Pinpoint the cell where the given text exists, returning its (x, y) midpoint coordinate. 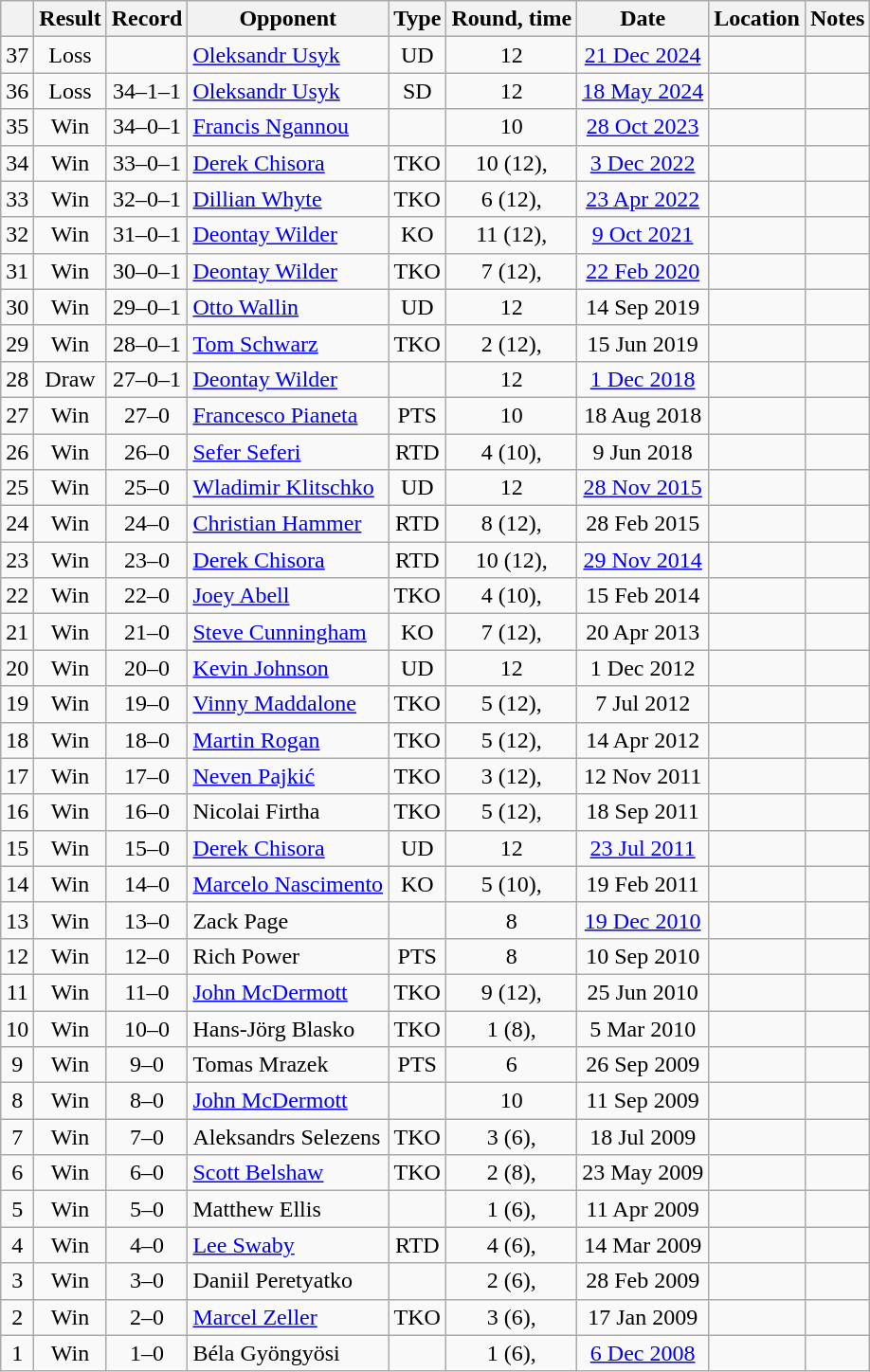
33 (17, 199)
37 (17, 55)
Wladimir Klitschko (288, 488)
Round, time (512, 19)
3 (12), (512, 776)
Martin Rogan (288, 740)
Neven Pajkić (288, 776)
29–0–1 (147, 307)
16 (17, 812)
11 (12), (512, 235)
23 May 2009 (643, 1173)
Date (643, 19)
19 Feb 2011 (643, 884)
19 (17, 704)
Notes (837, 19)
27–0–1 (147, 379)
36 (17, 91)
1 (8), (512, 1028)
35 (17, 127)
21–0 (147, 632)
2 (17, 1317)
3 (17, 1281)
13–0 (147, 920)
Opponent (288, 19)
22–0 (147, 596)
8 (12), (512, 524)
18 Jul 2009 (643, 1137)
Steve Cunningham (288, 632)
19–0 (147, 704)
22 (17, 596)
Nicolai Firtha (288, 812)
32–0–1 (147, 199)
23 Jul 2011 (643, 848)
34–1–1 (147, 91)
18 Sep 2011 (643, 812)
17–0 (147, 776)
28 Oct 2023 (643, 127)
17 (17, 776)
Lee Swaby (288, 1245)
Matthew Ellis (288, 1209)
Result (70, 19)
33–0–1 (147, 163)
Location (757, 19)
6 (12), (512, 199)
5 (10), (512, 884)
8–0 (147, 1101)
31 (17, 271)
9 Jun 2018 (643, 452)
Zack Page (288, 920)
28–0–1 (147, 343)
23 Apr 2022 (643, 199)
26 (17, 452)
29 (17, 343)
18–0 (147, 740)
28 Feb 2009 (643, 1281)
14 Mar 2009 (643, 1245)
28 (17, 379)
1–0 (147, 1353)
6–0 (147, 1173)
16–0 (147, 812)
1 Dec 2018 (643, 379)
Daniil Peretyatko (288, 1281)
3–0 (147, 1281)
25–0 (147, 488)
27 (17, 415)
Dillian Whyte (288, 199)
20 Apr 2013 (643, 632)
12–0 (147, 956)
4–0 (147, 1245)
30–0–1 (147, 271)
7 Jul 2012 (643, 704)
21 Dec 2024 (643, 55)
27–0 (147, 415)
17 Jan 2009 (643, 1317)
24 (17, 524)
Type (417, 19)
Record (147, 19)
30 (17, 307)
34–0–1 (147, 127)
18 (17, 740)
31–0–1 (147, 235)
10 Sep 2010 (643, 956)
1 (17, 1353)
15–0 (147, 848)
18 May 2024 (643, 91)
26 Sep 2009 (643, 1065)
18 Aug 2018 (643, 415)
1 Dec 2012 (643, 668)
Kevin Johnson (288, 668)
19 Dec 2010 (643, 920)
Francesco Pianeta (288, 415)
9 Oct 2021 (643, 235)
Vinny Maddalone (288, 704)
14 Apr 2012 (643, 740)
2 (6), (512, 1281)
15 Feb 2014 (643, 596)
Joey Abell (288, 596)
11–0 (147, 992)
4 (6), (512, 1245)
2 (8), (512, 1173)
20–0 (147, 668)
6 Dec 2008 (643, 1353)
Scott Belshaw (288, 1173)
Francis Ngannou (288, 127)
7–0 (147, 1137)
5 Mar 2010 (643, 1028)
26–0 (147, 452)
9 (12), (512, 992)
15 (17, 848)
13 (17, 920)
10–0 (147, 1028)
14–0 (147, 884)
34 (17, 163)
12 Nov 2011 (643, 776)
Rich Power (288, 956)
Otto Wallin (288, 307)
Sefer Seferi (288, 452)
25 Jun 2010 (643, 992)
9 (17, 1065)
11 Apr 2009 (643, 1209)
Tomas Mrazek (288, 1065)
20 (17, 668)
Marcel Zeller (288, 1317)
14 (17, 884)
Draw (70, 379)
21 (17, 632)
28 Nov 2015 (643, 488)
25 (17, 488)
7 (17, 1137)
23–0 (147, 560)
9–0 (147, 1065)
23 (17, 560)
SD (417, 91)
29 Nov 2014 (643, 560)
Tom Schwarz (288, 343)
11 (17, 992)
5 (17, 1209)
Christian Hammer (288, 524)
14 Sep 2019 (643, 307)
28 Feb 2015 (643, 524)
22 Feb 2020 (643, 271)
Béla Gyöngyösi (288, 1353)
15 Jun 2019 (643, 343)
32 (17, 235)
3 Dec 2022 (643, 163)
2–0 (147, 1317)
4 (17, 1245)
Marcelo Nascimento (288, 884)
2 (12), (512, 343)
24–0 (147, 524)
5–0 (147, 1209)
Hans-Jörg Blasko (288, 1028)
Aleksandrs Selezens (288, 1137)
11 Sep 2009 (643, 1101)
